Pinpoint the cell where the given text exists, returning its (x, y) midpoint coordinate. 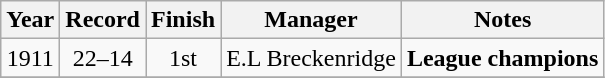
E.L Breckenridge (312, 58)
22–14 (103, 58)
Finish (184, 20)
1st (184, 58)
Manager (312, 20)
Year (30, 20)
Notes (502, 20)
Record (103, 20)
1911 (30, 58)
League champions (502, 58)
